Detect which cell encompasses the target text, then output its [x, y] center coordinate. 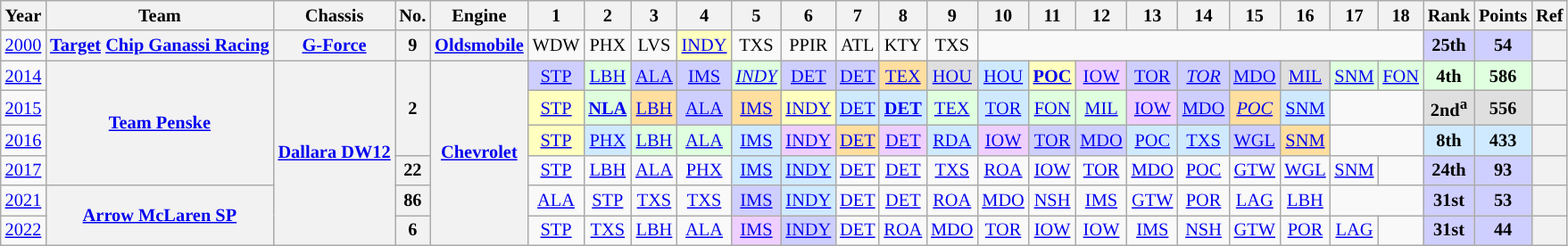
13 [1153, 15]
Target Chip Ganassi Racing [159, 45]
5 [756, 15]
Team Penske [159, 123]
PPIR [809, 45]
4 [705, 15]
2016 [23, 140]
Arrow McLaren SP [159, 216]
RDA [951, 140]
2022 [23, 230]
Team [159, 15]
LVS [654, 45]
11 [1053, 15]
G-Force [335, 45]
22 [413, 170]
53 [1503, 201]
2000 [23, 45]
25th [1449, 45]
586 [1503, 76]
NLA [607, 107]
2021 [23, 201]
Rank [1449, 15]
4th [1449, 76]
Points [1503, 15]
556 [1503, 107]
KTY [903, 45]
Engine [478, 15]
Chevrolet [478, 153]
8th [1449, 140]
12 [1101, 15]
14 [1203, 15]
2017 [23, 170]
3 [654, 15]
Year [23, 15]
44 [1503, 230]
Ref [1549, 15]
Oldsmobile [478, 45]
No. [413, 15]
15 [1255, 15]
1 [557, 15]
16 [1305, 15]
433 [1503, 140]
93 [1503, 170]
10 [1003, 15]
24th [1449, 170]
2015 [23, 107]
17 [1355, 15]
Dallara DW12 [335, 153]
ATL [857, 45]
Chassis [335, 15]
2014 [23, 76]
2nda [1449, 107]
54 [1503, 45]
86 [413, 201]
8 [903, 15]
18 [1400, 15]
WDW [557, 45]
7 [857, 15]
